Identify which cell holds the provided text, then report its (X, Y) central coordinate. 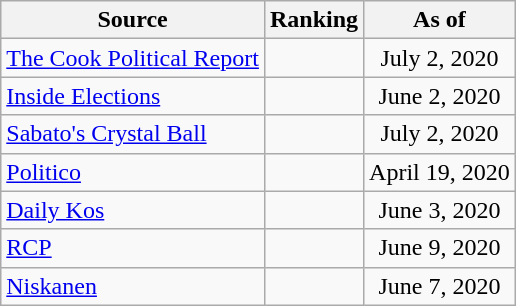
As of (440, 20)
June 7, 2020 (440, 286)
Daily Kos (133, 210)
Niskanen (133, 286)
Politico (133, 172)
Inside Elections (133, 96)
Source (133, 20)
RCP (133, 248)
The Cook Political Report (133, 58)
Sabato's Crystal Ball (133, 134)
June 9, 2020 (440, 248)
Ranking (314, 20)
June 3, 2020 (440, 210)
June 2, 2020 (440, 96)
April 19, 2020 (440, 172)
